Determine the [x, y] coordinate at the center of the cell enclosing the given text.  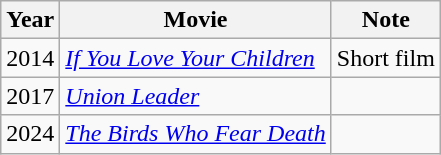
2014 [30, 58]
Short film [386, 58]
If You Love Your Children [196, 58]
Union Leader [196, 96]
Movie [196, 20]
Note [386, 20]
2017 [30, 96]
The Birds Who Fear Death [196, 134]
2024 [30, 134]
Year [30, 20]
